Scan for the cell matching the given text and deliver its (x, y) coordinate at center. 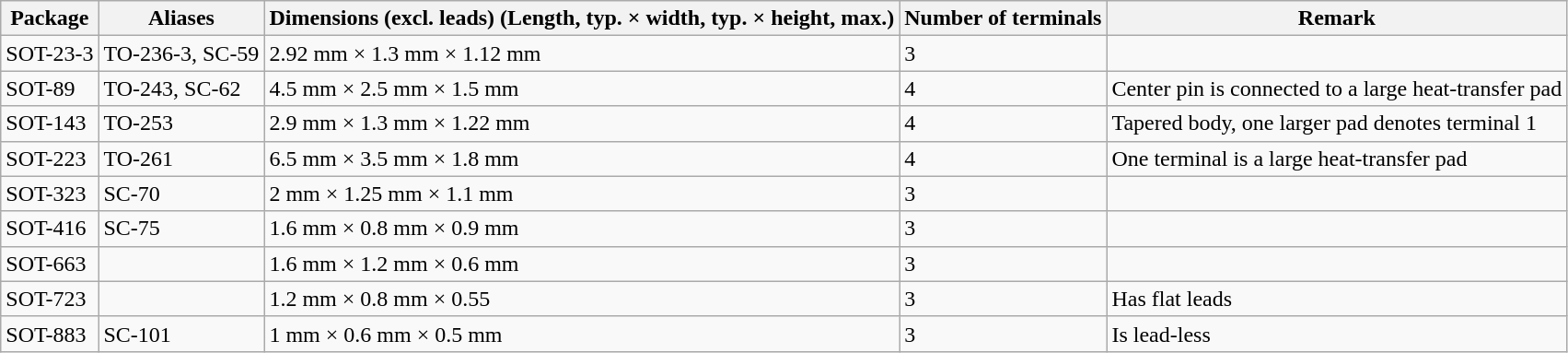
SOT-223 (50, 159)
Tapered body, one larger pad denotes terminal 1 (1337, 124)
TO-261 (181, 159)
1.6 mm × 1.2 mm × 0.6 mm (582, 264)
SOT-23-3 (50, 53)
2 mm × 1.25 mm × 1.1 mm (582, 194)
2.92 mm × 1.3 mm × 1.12 mm (582, 53)
1.2 mm × 0.8 mm × 0.55 (582, 299)
SOT-663 (50, 264)
SOT-143 (50, 124)
Is lead-less (1337, 334)
1.6 mm × 0.8 mm × 0.9 mm (582, 229)
SOT-416 (50, 229)
1 mm × 0.6 mm × 0.5 mm (582, 334)
6.5 mm × 3.5 mm × 1.8 mm (582, 159)
Dimensions (excl. leads) (Length, typ. × width, typ. × height, max.) (582, 18)
SOT-89 (50, 88)
TO-236-3, SC-59 (181, 53)
Has flat leads (1337, 299)
2.9 mm × 1.3 mm × 1.22 mm (582, 124)
Number of terminals (1004, 18)
TO-253 (181, 124)
SC-101 (181, 334)
SOT-883 (50, 334)
SOT-323 (50, 194)
SC-70 (181, 194)
4.5 mm × 2.5 mm × 1.5 mm (582, 88)
SOT-723 (50, 299)
Remark (1337, 18)
Center pin is connected to a large heat-transfer pad (1337, 88)
Aliases (181, 18)
TO-243, SC-62 (181, 88)
One terminal is a large heat-transfer pad (1337, 159)
Package (50, 18)
SC-75 (181, 229)
